Detect which cell encompasses the target text, then output its [X, Y] center coordinate. 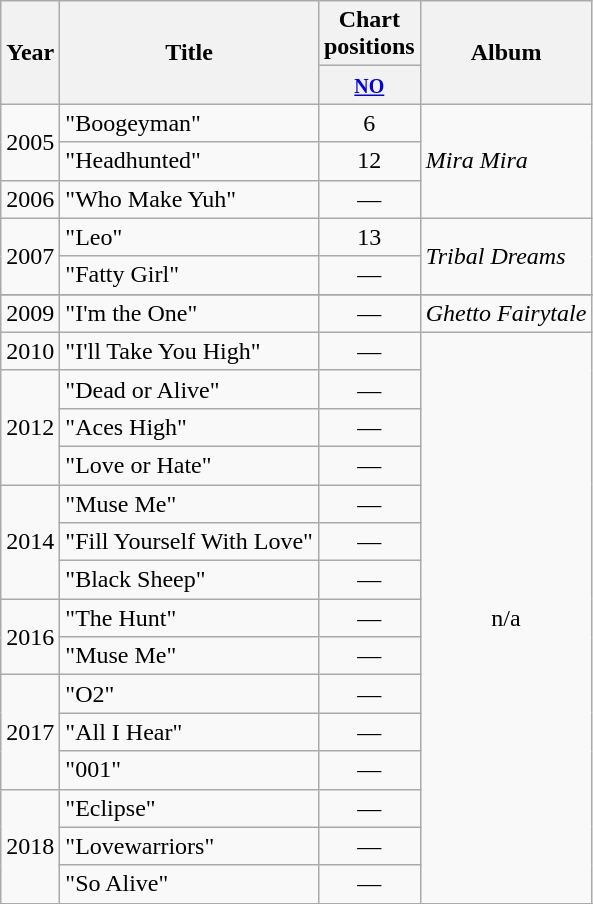
2017 [30, 732]
"Boogeyman" [190, 123]
2016 [30, 637]
2010 [30, 351]
2014 [30, 541]
"Dead or Alive" [190, 389]
n/a [506, 618]
"Fatty Girl" [190, 275]
"Lovewarriors" [190, 846]
"Headhunted" [190, 161]
Mira Mira [506, 161]
"I'll Take You High" [190, 351]
2012 [30, 427]
2006 [30, 199]
2009 [30, 313]
"Love or Hate" [190, 465]
"001" [190, 770]
"Aces High" [190, 427]
"The Hunt" [190, 618]
"Who Make Yuh" [190, 199]
Title [190, 52]
12 [369, 161]
"Fill Yourself With Love" [190, 542]
2007 [30, 256]
Album [506, 52]
Year [30, 52]
2018 [30, 846]
Chart positions [369, 34]
"Black Sheep" [190, 580]
"All I Hear" [190, 732]
NO [369, 85]
13 [369, 237]
"O2" [190, 694]
"Leo" [190, 237]
"I'm the One" [190, 313]
Ghetto Fairytale [506, 313]
6 [369, 123]
Tribal Dreams [506, 256]
2005 [30, 142]
"So Alive" [190, 884]
"Eclipse" [190, 808]
